Locate the cell with the specified text and output its [x, y] center coordinate. 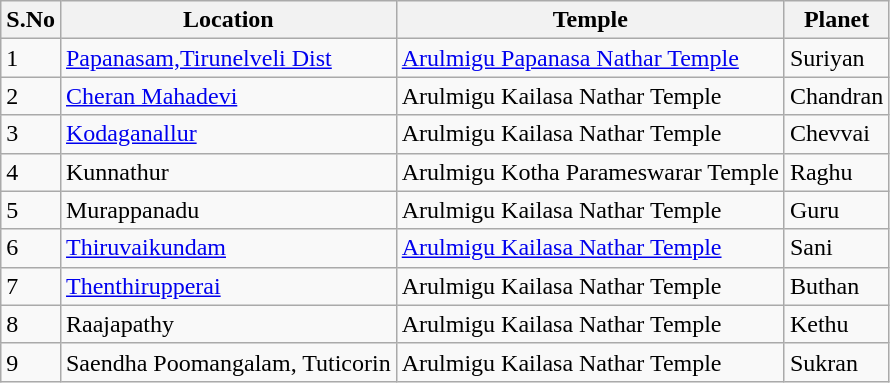
8 [31, 324]
3 [31, 134]
6 [31, 248]
Kunnathur [228, 172]
1 [31, 58]
Arulmigu Papanasa Nathar Temple [590, 58]
Chandran [836, 96]
Saendha Poomangalam, Tuticorin [228, 362]
Thiruvaikundam [228, 248]
Buthan [836, 286]
Suriyan [836, 58]
S.No [31, 20]
4 [31, 172]
7 [31, 286]
Kethu [836, 324]
Kodaganallur [228, 134]
Papanasam,Tirunelveli Dist [228, 58]
9 [31, 362]
Chevvai [836, 134]
5 [31, 210]
Raajapathy [228, 324]
Guru [836, 210]
Thenthirupperai [228, 286]
Sukran [836, 362]
Murappanadu [228, 210]
Raghu [836, 172]
Planet [836, 20]
Arulmigu Kotha Parameswarar Temple [590, 172]
Temple [590, 20]
2 [31, 96]
Sani [836, 248]
Cheran Mahadevi [228, 96]
Location [228, 20]
